Provide the (X, Y) coordinate of the cell's center where the given text is located.  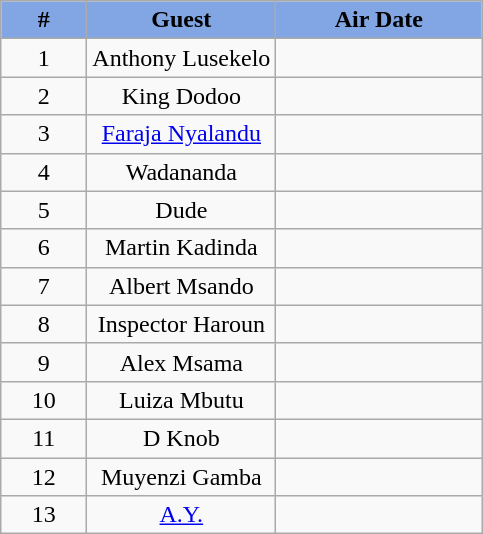
# (44, 20)
A.Y. (182, 515)
Alex Msama (182, 362)
11 (44, 438)
2 (44, 96)
Air Date (379, 20)
Faraja Nyalandu (182, 134)
7 (44, 286)
8 (44, 324)
D Knob (182, 438)
King Dodoo (182, 96)
Inspector Haroun (182, 324)
9 (44, 362)
Guest (182, 20)
Martin Kadinda (182, 248)
10 (44, 400)
Dude (182, 210)
4 (44, 172)
5 (44, 210)
13 (44, 515)
Muyenzi Gamba (182, 477)
Luiza Mbutu (182, 400)
Albert Msando (182, 286)
Anthony Lusekelo (182, 58)
Wadananda (182, 172)
1 (44, 58)
12 (44, 477)
6 (44, 248)
3 (44, 134)
